Provide the (x, y) coordinate of the cell's center where the given text is located.  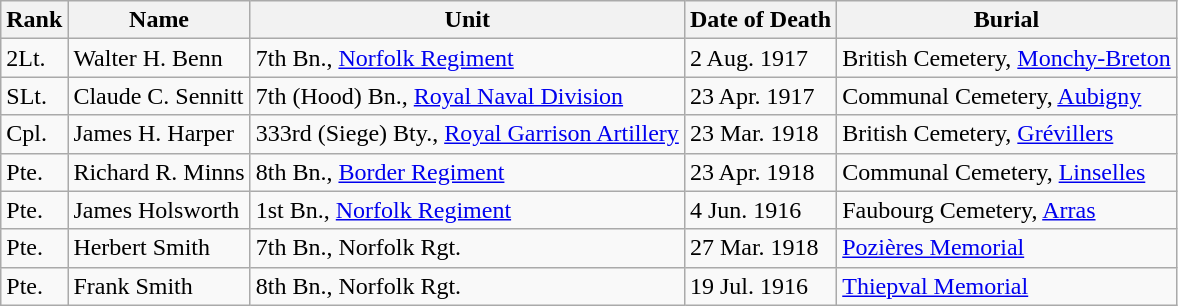
7th Bn., Norfolk Regiment (467, 58)
Rank (34, 20)
Walter H. Benn (159, 58)
1st Bn., Norfolk Regiment (467, 210)
2 Aug. 1917 (760, 58)
23 Mar. 1918 (760, 134)
James Holsworth (159, 210)
Communal Cemetery, Linselles (1006, 172)
Thiepval Memorial (1006, 286)
Cpl. (34, 134)
23 Apr. 1918 (760, 172)
7th Bn., Norfolk Rgt. (467, 248)
Communal Cemetery, Aubigny (1006, 96)
Herbert Smith (159, 248)
SLt. (34, 96)
333rd (Siege) Bty., Royal Garrison Artillery (467, 134)
19 Jul. 1916 (760, 286)
British Cemetery, Grévillers (1006, 134)
2Lt. (34, 58)
Name (159, 20)
Claude C. Sennitt (159, 96)
Unit (467, 20)
8th Bn., Norfolk Rgt. (467, 286)
4 Jun. 1916 (760, 210)
27 Mar. 1918 (760, 248)
James H. Harper (159, 134)
7th (Hood) Bn., Royal Naval Division (467, 96)
Faubourg Cemetery, Arras (1006, 210)
Burial (1006, 20)
British Cemetery, Monchy-Breton (1006, 58)
23 Apr. 1917 (760, 96)
Frank Smith (159, 286)
8th Bn., Border Regiment (467, 172)
Richard R. Minns (159, 172)
Date of Death (760, 20)
Pozières Memorial (1006, 248)
